Identify which cell holds the provided text, then report its (x, y) central coordinate. 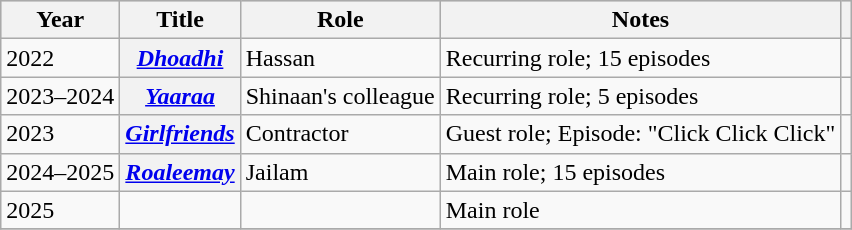
Recurring role; 5 episodes (640, 96)
Title (180, 20)
Contractor (340, 134)
Roaleemay (180, 172)
Guest role; Episode: "Click Click Click" (640, 134)
2023 (60, 134)
2022 (60, 58)
Notes (640, 20)
Dhoadhi (180, 58)
Main role; 15 episodes (640, 172)
2025 (60, 210)
Jailam (340, 172)
Year (60, 20)
Main role (640, 210)
Girlfriends (180, 134)
Hassan (340, 58)
Shinaan's colleague (340, 96)
2023–2024 (60, 96)
Yaaraa (180, 96)
Role (340, 20)
Recurring role; 15 episodes (640, 58)
2024–2025 (60, 172)
